For the text-containing cell, return its midpoint in (x, y) coordinate format. 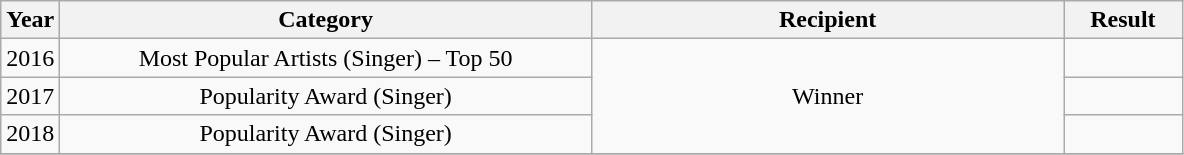
Category (326, 20)
Most Popular Artists (Singer) – Top 50 (326, 58)
Result (1123, 20)
2018 (30, 134)
Year (30, 20)
Recipient (827, 20)
Winner (827, 96)
2016 (30, 58)
2017 (30, 96)
